Capture the cell that displays the provided text and extract its [X, Y] central coordinate. 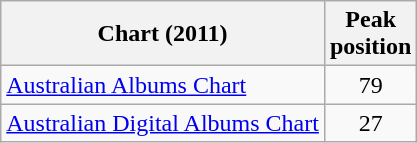
Chart (2011) [163, 34]
Australian Albums Chart [163, 85]
27 [370, 123]
79 [370, 85]
Australian Digital Albums Chart [163, 123]
Peak position [370, 34]
